Return (X, Y) of the center of cell containing provided text 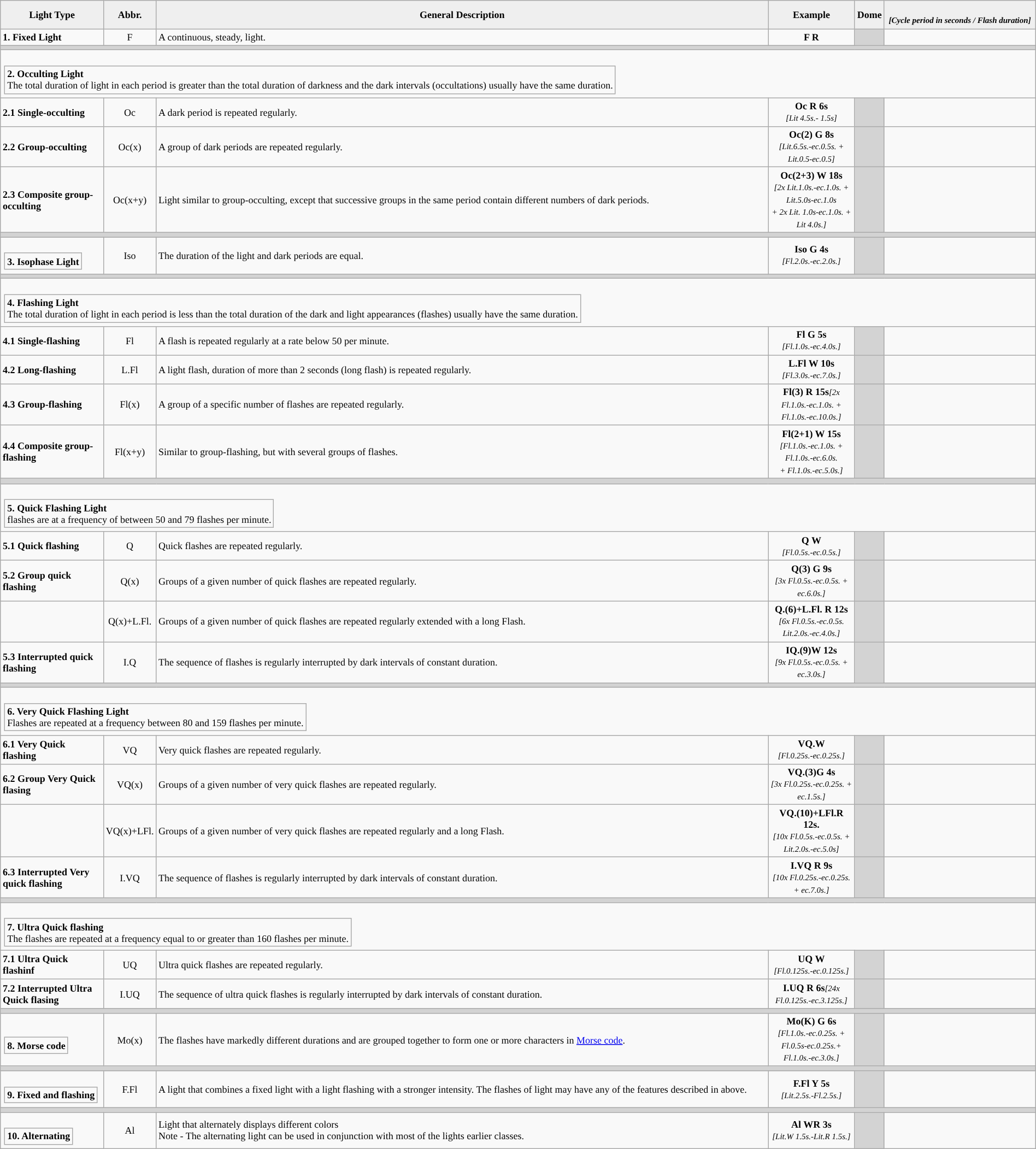
Quick flashes are repeated regularly. (462, 546)
Example (812, 15)
4.3 Group-flashing (52, 404)
Oc(x+y) (129, 200)
7.1 Ultra Quick flashinf (52, 965)
Fl(x+y) (129, 451)
Al (129, 1131)
Q(x) (129, 581)
Q(x)+L.Fl. (129, 622)
4.4 Composite group-flashing (52, 451)
Fl(x) (129, 404)
A light flash, duration of more than 2 seconds (long flash) is repeated regularly. (462, 369)
Q(3) G 9s[3x Fl.0.5s.-ec.0.5s. + ec.6.0s.] (812, 581)
A group of a specific number of flashes are repeated regularly. (462, 404)
7.2 Interrupted Ultra Quick flasing (52, 994)
6.3 Interrupted Very quick flashing (52, 877)
VQ(x) (129, 785)
VQ(x)+LFl. (129, 831)
Groups of a given number of very quick flashes are repeated regularly. (462, 785)
2.1 Single-occulting (52, 112)
A dark period is repeated regularly. (462, 112)
Q.(6)+L.Fl. R 12s[6x Fl.0.5s.-ec.0.5s.Lit.2.0s.-ec.4.0s.] (812, 622)
5.2 Group quick flashing (52, 581)
Iso G 4s[Fl.2.0s.-ec.2.0s.] (812, 256)
6.1 Very Quick flashing (52, 750)
Mo(K) G 6s[Fl.1.0s.-ec.0.25s. + Fl.0.5s-ec.0.25s.+ Fl.1.0s.-ec.3.0s.] (812, 1039)
2.2 Group-occulting (52, 146)
Mo(x) (129, 1039)
The duration of the light and dark periods are equal. (462, 256)
F.Fl Y 5s[Lit.2.5s.-Fl.2.5s.] (812, 1089)
Ultra quick flashes are repeated regularly. (462, 965)
6.2 Group Very Quick flasing (52, 785)
[Cycle period in seconds / Flash duration] (960, 15)
Groups of a given number of very quick flashes are repeated regularly and a long Flash. (462, 831)
4.2 Long-flashing (52, 369)
VQ.(3)G 4s[3x Fl.0.25s.-ec.0.25s. + ec.1.5s.] (812, 785)
1. Fixed Light (52, 37)
Oc R 6s [Lit 4.5s.- 1.5s] (812, 112)
Al WR 3s[Lit.W 1.5s.-Lit.R 1.5s.] (812, 1131)
Groups of a given number of quick flashes are repeated regularly extended with a long Flash. (462, 622)
UQ (129, 965)
Iso (129, 256)
F.Fl (129, 1089)
F (129, 37)
General Description (462, 15)
Similar to group-flashing, but with several groups of flashes. (462, 451)
2.3 Composite group-occulting (52, 200)
5.1 Quick flashing (52, 546)
A flash is repeated regularly at a rate below 50 per minute. (462, 341)
Groups of a given number of quick flashes are repeated regularly. (462, 581)
I.UQ (129, 994)
Light that alternately displays different colors Note - The alternating light can be used in conjunction with most of the lights earlier classes. (462, 1131)
5.3 Interrupted quick flashing (52, 662)
VQ (129, 750)
A continuous, steady, light. (462, 37)
I.Q (129, 662)
I.VQ R 9s[10x Fl.0.25s.-ec.0.25s. + ec.7.0s.] (812, 877)
Dome (869, 15)
VQ.W[Fl.0.25s.-ec.0.25s.] (812, 750)
I.VQ (129, 877)
IQ.(9)W 12s[9x Fl.0.5s.-ec.0.5s. + ec.3.0s.] (812, 662)
L.Fl (129, 369)
UQ W[Fl.0.125s.-ec.0.125s.] (812, 965)
The sequence of ultra quick flashes is regularly interrupted by dark intervals of constant duration. (462, 994)
Abbr. (129, 15)
Fl G 5s[Fl.1.0s.-ec.4.0s.] (812, 341)
Fl (129, 341)
Oc(2+3) W 18s [2x Lit.1.0s.-ec.1.0s. + Lit.5.0s-ec.1.0s+ 2x Lit. 1.0s-ec.1.0s. + Lit 4.0s.] (812, 200)
VQ.(10)+LFl.R 12s.[10x Fl.0.5s.-ec.0.5s. + Lit.2.0s.-ec.5.0s] (812, 831)
Fl(3) R 15s[2x Fl.1.0s.-ec.1.0s. + Fl.1.0s.-ec.10.0s.] (812, 404)
Light Type (52, 15)
Light similar to group-occulting, except that successive groups in the same period contain different numbers of dark periods. (462, 200)
Very quick flashes are repeated regularly. (462, 750)
I.UQ R 6s[24x Fl.0.125s.-ec.3.125s.] (812, 994)
F R (812, 37)
Q (129, 546)
A group of dark periods are repeated regularly. (462, 146)
Oc (129, 112)
Q W[Fl.0.5s.-ec.0.5s.] (812, 546)
4.1 Single-flashing (52, 341)
Oc(x) (129, 146)
Fl(2+1) W 15s[Fl.1.0s.-ec.1.0s. + Fl.1.0s.-ec.6.0s.+ Fl.1.0s.-ec.5.0s.] (812, 451)
Oc(2) G 8s [Lit.6.5s.-ec.0.5s. + Lit.0.5-ec.0.5] (812, 146)
L.Fl W 10s[Fl.3.0s.-ec.7.0s.] (812, 369)
The flashes have markedly different durations and are grouped together to form one or more characters in Morse code. (462, 1039)
